For the text-containing cell, return its midpoint in (X, Y) coordinate format. 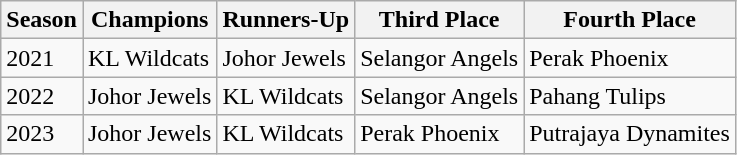
Pahang Tulips (630, 96)
Champions (149, 20)
Fourth Place (630, 20)
2021 (42, 58)
2023 (42, 134)
2022 (42, 96)
Putrajaya Dynamites (630, 134)
Season (42, 20)
Runners-Up (286, 20)
Third Place (440, 20)
